Search for the cell housing the specified text and yield its (x, y) center coordinate. 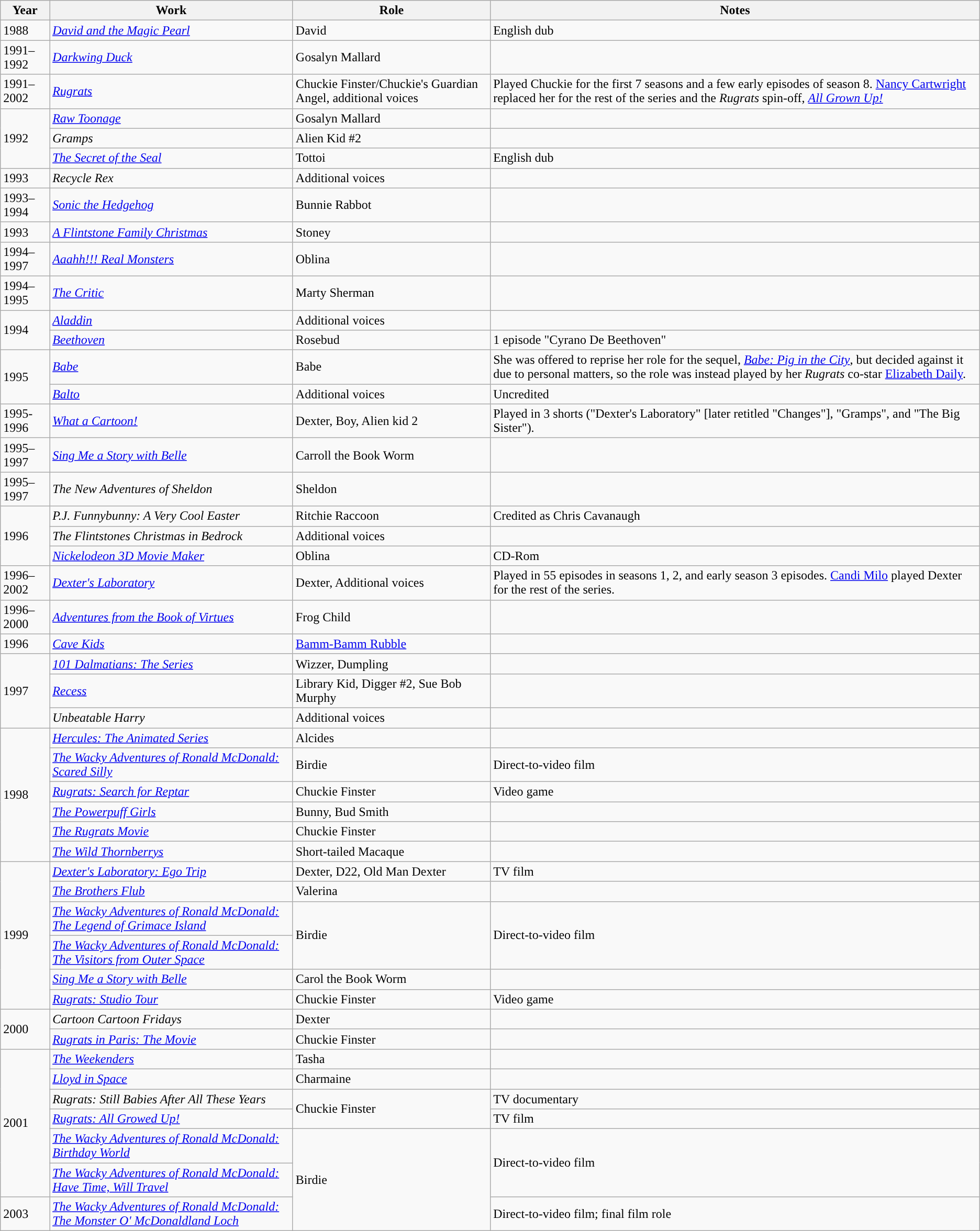
1994–1997 (25, 259)
Short-tailed Macaque (392, 852)
The Weekenders (172, 1059)
Rugrats: All Growed Up! (172, 1119)
Dexter, Additional voices (392, 583)
1999 (25, 935)
2003 (25, 1214)
CD-Rom (735, 556)
Aladdin (172, 320)
Rugrats: Studio Tour (172, 999)
The Wild Thornberrys (172, 852)
Darkwing Duck (172, 58)
A Flintstone Family Christmas (172, 232)
The Powerpuff Girls (172, 812)
Played in 55 episodes in seasons 1, 2, and early season 3 episodes. Candi Milo played Dexter for the rest of the series. (735, 583)
Marty Sherman (392, 293)
The Wacky Adventures of Ronald McDonald: Birthday World (172, 1146)
Rugrats in Paris: The Movie (172, 1039)
Aaahh!!! Real Monsters (172, 259)
Gramps (172, 138)
1996–2002 (25, 583)
Uncredited (735, 394)
The Brothers Flub (172, 891)
Tottoi (392, 158)
The Wacky Adventures of Ronald McDonald: Scared Silly (172, 765)
Dexter's Laboratory (172, 583)
Alcides (392, 737)
Carol the Book Worm (392, 979)
1994–1995 (25, 293)
1988 (25, 30)
The Wacky Adventures of Ronald McDonald: The Monster O' McDonaldland Loch (172, 1214)
Bunnie Rabbot (392, 205)
The Wacky Adventures of Ronald McDonald: The Legend of Grimace Island (172, 918)
1991–2002 (25, 91)
Dexter's Laboratory: Ego Trip (172, 871)
1991–1992 (25, 58)
Charmaine (392, 1079)
Raw Toonage (172, 118)
Dexter (392, 1019)
Bunny, Bud Smith (392, 812)
David (392, 30)
Sonic the Hedgehog (172, 205)
Adventures from the Book of Virtues (172, 617)
Sheldon (392, 489)
The New Adventures of Sheldon (172, 489)
Rosebud (392, 340)
Cave Kids (172, 644)
2001 (25, 1123)
Dexter, D22, Old Man Dexter (392, 871)
101 Dalmatians: The Series (172, 664)
Chuckie Finster/Chuckie's Guardian Angel, additional voices (392, 91)
1995-1996 (25, 421)
What a Cartoon! (172, 421)
Role (392, 10)
P.J. Funnybunny: A Very Cool Easter (172, 516)
Stoney (392, 232)
Direct-to-video film; final film role (735, 1214)
Dexter, Boy, Alien kid 2 (392, 421)
Bamm-Bamm Rubble (392, 644)
1992 (25, 138)
Wizzer, Dumpling (392, 664)
1995 (25, 377)
Hercules: The Animated Series (172, 737)
David and the Magic Pearl (172, 30)
Valerina (392, 891)
Recycle Rex (172, 178)
Played in 3 shorts ("Dexter's Laboratory" [later retitled "Changes"], "Gramps", and "The Big Sister"). (735, 421)
Recess (172, 691)
Year (25, 10)
1 episode "Cyrano De Beethoven" (735, 340)
Credited as Chris Cavanaugh (735, 516)
1998 (25, 794)
1997 (25, 691)
Library Kid, Digger #2, Sue Bob Murphy (392, 691)
1994 (25, 330)
Nickelodeon 3D Movie Maker (172, 556)
The Wacky Adventures of Ronald McDonald: The Visitors from Outer Space (172, 953)
1993–1994 (25, 205)
The Rugrats Movie (172, 832)
Alien Kid #2 (392, 138)
The Critic (172, 293)
The Secret of the Seal (172, 158)
2000 (25, 1029)
Balto (172, 394)
Frog Child (392, 617)
Work (172, 10)
Beethoven (172, 340)
Unbeatable Harry (172, 718)
Rugrats (172, 91)
Rugrats: Still Babies After All These Years (172, 1099)
Carroll the Book Worm (392, 455)
The Flintstones Christmas in Bedrock (172, 536)
TV documentary (735, 1099)
Notes (735, 10)
Tasha (392, 1059)
Ritchie Raccoon (392, 516)
1996–2000 (25, 617)
Cartoon Cartoon Fridays (172, 1019)
Rugrats: Search for Reptar (172, 792)
The Wacky Adventures of Ronald McDonald: Have Time, Will Travel (172, 1180)
Lloyd in Space (172, 1079)
